Extract the (X, Y) coordinate from the center of the cell holding the provided text.  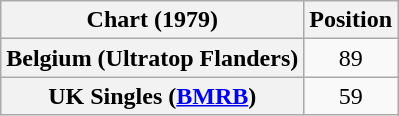
Chart (1979) (152, 20)
59 (351, 96)
89 (351, 58)
UK Singles (BMRB) (152, 96)
Belgium (Ultratop Flanders) (152, 58)
Position (351, 20)
